Scan for the cell matching the given text and deliver its (X, Y) coordinate at center. 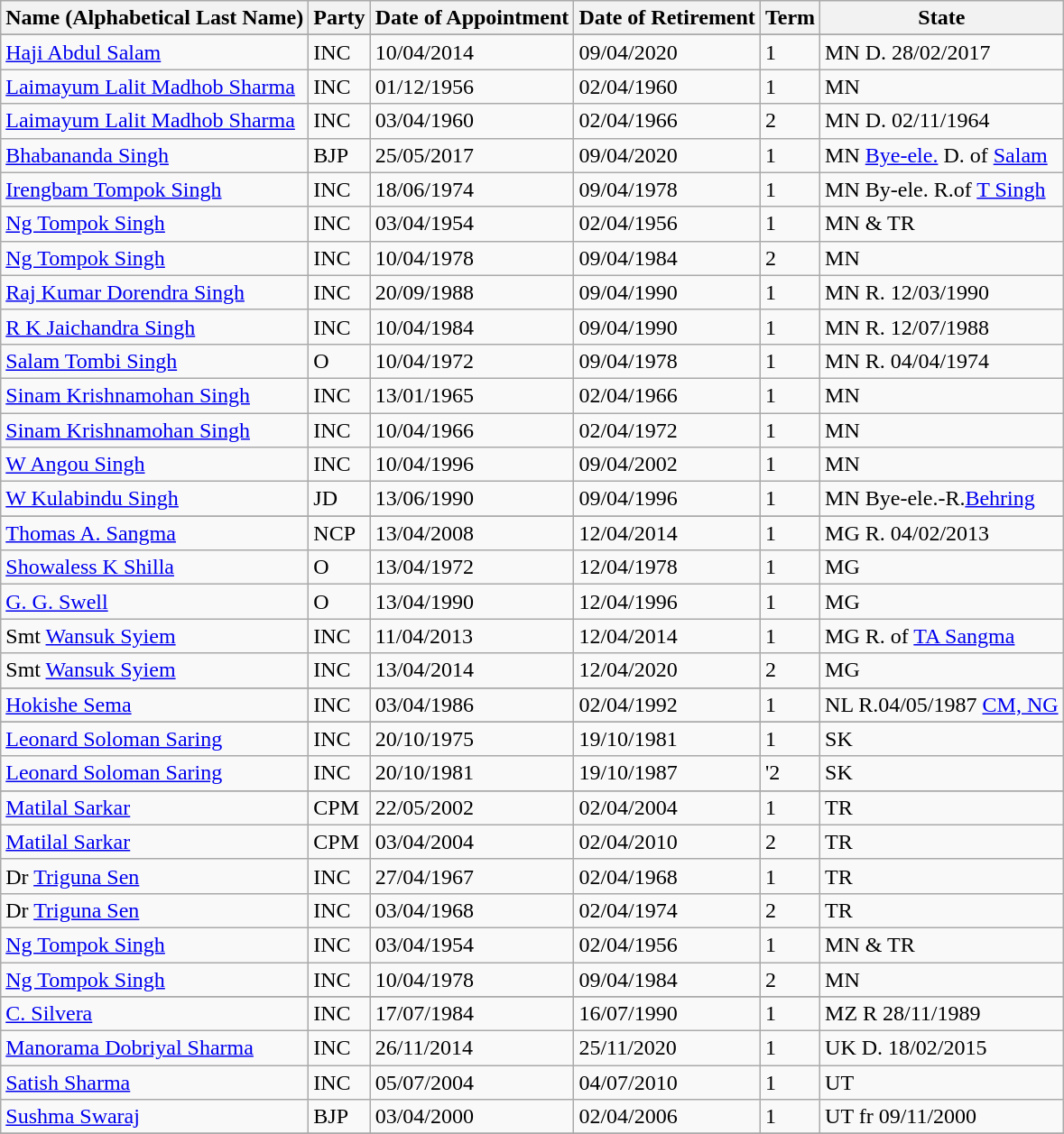
13/04/1972 (472, 567)
Raj Kumar Dorendra Singh (155, 292)
02/04/1992 (668, 705)
MN D. 28/02/2017 (942, 52)
10/04/1984 (472, 327)
G. G. Swell (155, 602)
22/05/2002 (472, 807)
W Angou Singh (155, 465)
10/04/1996 (472, 465)
Party (339, 18)
25/05/2017 (472, 155)
MN By-ele. R.of T Singh (942, 189)
Salam Tombi Singh (155, 361)
Name (Alphabetical Last Name) (155, 18)
Satish Sharma (155, 1083)
12/04/1978 (668, 567)
Hokishe Sema (155, 705)
02/04/1960 (668, 87)
UK D. 18/02/2015 (942, 1048)
17/07/1984 (472, 1014)
Thomas A. Sangma (155, 533)
09/04/1996 (668, 499)
Showaless K Shilla (155, 567)
11/04/2013 (472, 636)
05/07/2004 (472, 1083)
Date of Retirement (668, 18)
13/04/2008 (472, 533)
16/07/1990 (668, 1014)
MG R. of TA Sangma (942, 636)
03/04/1968 (472, 910)
10/04/1972 (472, 361)
20/09/1988 (472, 292)
27/04/1967 (472, 876)
NL R.04/05/1987 CM, NG (942, 705)
'2 (790, 773)
03/04/2000 (472, 1117)
MN R. 12/03/1990 (942, 292)
MZ R 28/11/1989 (942, 1014)
Term (790, 18)
02/04/2004 (668, 807)
NCP (339, 533)
04/07/2010 (668, 1083)
10/04/2014 (472, 52)
09/04/2002 (668, 465)
Date of Appointment (472, 18)
13/04/2014 (472, 670)
12/04/1996 (668, 602)
02/04/2010 (668, 842)
Sushma Swaraj (155, 1117)
19/10/1987 (668, 773)
Haji Abdul Salam (155, 52)
02/04/1974 (668, 910)
Irengbam Tompok Singh (155, 189)
UT (942, 1083)
MN R. 04/04/1974 (942, 361)
MG R. 04/02/2013 (942, 533)
20/10/1981 (472, 773)
25/11/2020 (668, 1048)
State (942, 18)
20/10/1975 (472, 739)
MN D. 02/11/1964 (942, 121)
JD (339, 499)
13/06/1990 (472, 499)
18/06/1974 (472, 189)
02/04/1968 (668, 876)
02/04/1972 (668, 430)
03/04/2004 (472, 842)
Manorama Dobriyal Sharma (155, 1048)
R K Jaichandra Singh (155, 327)
MN Bye-ele.-R.Behring (942, 499)
C. Silvera (155, 1014)
26/11/2014 (472, 1048)
10/04/1966 (472, 430)
MN Bye-ele. D. of Salam (942, 155)
13/04/1990 (472, 602)
02/04/2006 (668, 1117)
13/01/1965 (472, 395)
03/04/1960 (472, 121)
Bhabananda Singh (155, 155)
MN R. 12/07/1988 (942, 327)
19/10/1981 (668, 739)
03/04/1986 (472, 705)
01/12/1956 (472, 87)
W Kulabindu Singh (155, 499)
UT fr 09/11/2000 (942, 1117)
12/04/2020 (668, 670)
